Locate the cell with the specified text and output its [x, y] center coordinate. 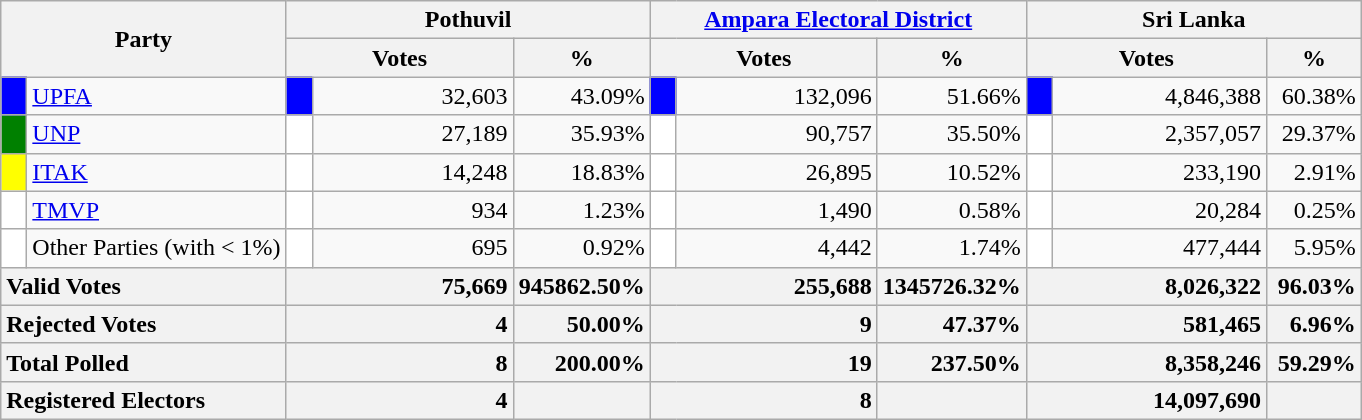
20,284 [1159, 210]
18.83% [582, 172]
233,190 [1159, 172]
0.25% [1314, 210]
UNP [156, 134]
51.66% [952, 96]
96.03% [1314, 286]
90,757 [776, 134]
945862.50% [582, 286]
477,444 [1159, 248]
ITAK [156, 172]
Rejected Votes [144, 324]
29.37% [1314, 134]
Ampara Electoral District [838, 20]
Total Polled [144, 362]
43.09% [582, 96]
35.50% [952, 134]
237.50% [952, 362]
4,442 [776, 248]
695 [412, 248]
50.00% [582, 324]
Sri Lanka [1194, 20]
19 [764, 362]
934 [412, 210]
Pothuvil [468, 20]
0.58% [952, 210]
1,490 [776, 210]
5.95% [1314, 248]
1345726.32% [952, 286]
UPFA [156, 96]
35.93% [582, 134]
TMVP [156, 210]
60.38% [1314, 96]
75,669 [400, 286]
27,189 [412, 134]
200.00% [582, 362]
Registered Electors [144, 400]
255,688 [764, 286]
32,603 [412, 96]
2.91% [1314, 172]
4,846,388 [1159, 96]
581,465 [1146, 324]
47.37% [952, 324]
Party [144, 39]
Valid Votes [144, 286]
8,026,322 [1146, 286]
59.29% [1314, 362]
10.52% [952, 172]
1.74% [952, 248]
26,895 [776, 172]
2,357,057 [1159, 134]
0.92% [582, 248]
6.96% [1314, 324]
132,096 [776, 96]
8,358,246 [1146, 362]
14,097,690 [1146, 400]
9 [764, 324]
Other Parties (with < 1%) [156, 248]
1.23% [582, 210]
14,248 [412, 172]
